Find where the given text appears and provide that cell's center as [X, Y] coordinate. 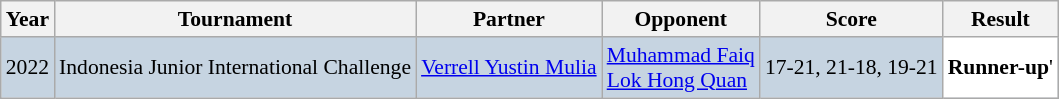
17-21, 21-18, 19-21 [852, 68]
2022 [28, 68]
Score [852, 19]
Year [28, 19]
Verrell Yustin Mulia [509, 68]
Partner [509, 19]
Opponent [681, 19]
Indonesia Junior International Challenge [235, 68]
Runner-up' [1000, 68]
Tournament [235, 19]
Muhammad Faiq Lok Hong Quan [681, 68]
Result [1000, 19]
